Find where the given text appears and provide that cell's center as [X, Y] coordinate. 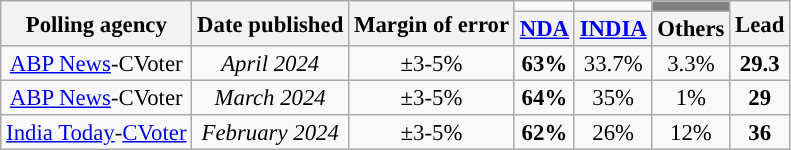
March 2024 [270, 98]
33.7% [613, 64]
April 2024 [270, 64]
1% [691, 98]
INDIA [613, 30]
February 2024 [270, 132]
Date published [270, 24]
63% [544, 64]
Lead [760, 24]
3.3% [691, 64]
62% [544, 132]
29 [760, 98]
64% [544, 98]
Polling agency [96, 24]
NDA [544, 30]
Margin of error [432, 24]
Others [691, 30]
India Today-CVoter [96, 132]
26% [613, 132]
35% [613, 98]
36 [760, 132]
29.3 [760, 64]
12% [691, 132]
